From the cell containing the given text, extract its center point as (x, y) coordinate. 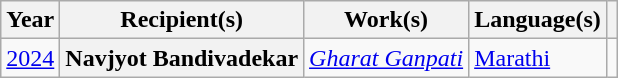
Work(s) (386, 20)
2024 (30, 58)
Gharat Ganpati (386, 58)
Year (30, 20)
Navjyot Bandivadekar (182, 58)
Language(s) (538, 20)
Marathi (538, 58)
Recipient(s) (182, 20)
